Output the [x, y] coordinate of the center of the cell containing the given text.  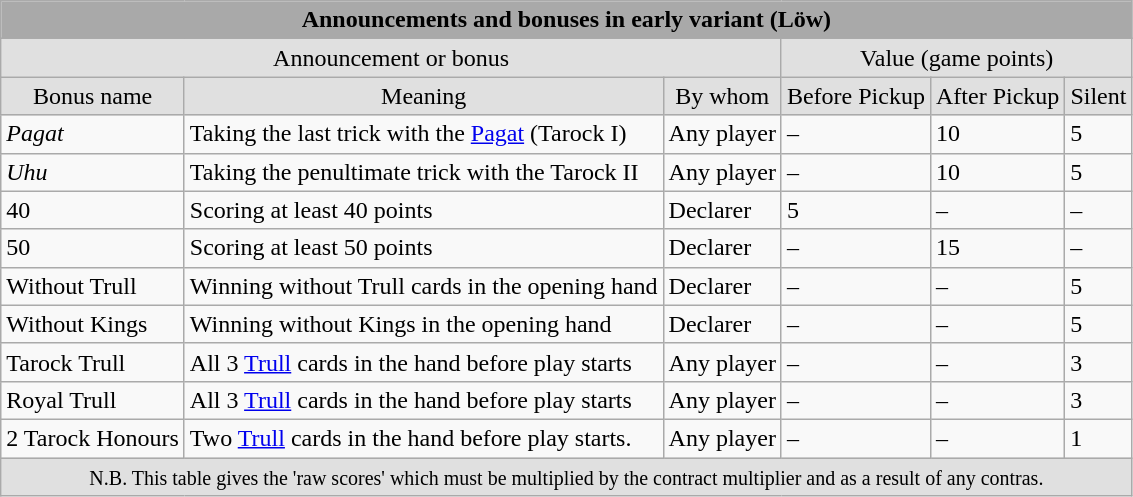
Taking the last trick with the Pagat (Tarock I) [424, 134]
Royal Trull [93, 400]
After Pickup [997, 96]
By whom [722, 96]
Without Kings [93, 324]
15 [997, 248]
Announcements and bonuses in early variant (Löw) [566, 20]
Before Pickup [856, 96]
Without Trull [93, 286]
Announcement or bonus [392, 58]
2 Tarock Honours [93, 438]
Bonus name [93, 96]
Pagat [93, 134]
Value (game points) [956, 58]
1 [1098, 438]
50 [93, 248]
Uhu [93, 172]
Winning without Kings in the opening hand [424, 324]
Two Trull cards in the hand before play starts. [424, 438]
N.B. This table gives the 'raw scores' which must be multiplied by the contract multiplier and as a result of any contras. [566, 477]
Winning without Trull cards in the opening hand [424, 286]
Taking the penultimate trick with the Tarock II [424, 172]
Meaning [424, 96]
Scoring at least 50 points [424, 248]
Silent [1098, 96]
Scoring at least 40 points [424, 210]
40 [93, 210]
Tarock Trull [93, 362]
